Identify which cell holds the provided text, then report its [x, y] central coordinate. 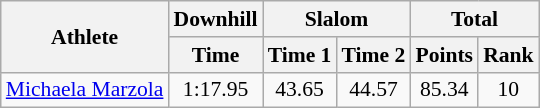
43.65 [300, 90]
Michaela Marzola [85, 90]
1:17.95 [215, 90]
Downhill [215, 19]
Total [474, 19]
Rank [508, 55]
Slalom [337, 19]
Time 2 [373, 55]
44.57 [373, 90]
10 [508, 90]
Time [215, 55]
Points [444, 55]
Time 1 [300, 55]
Athlete [85, 36]
85.34 [444, 90]
